Provide the [x, y] coordinate of the cell's center where the given text is located.  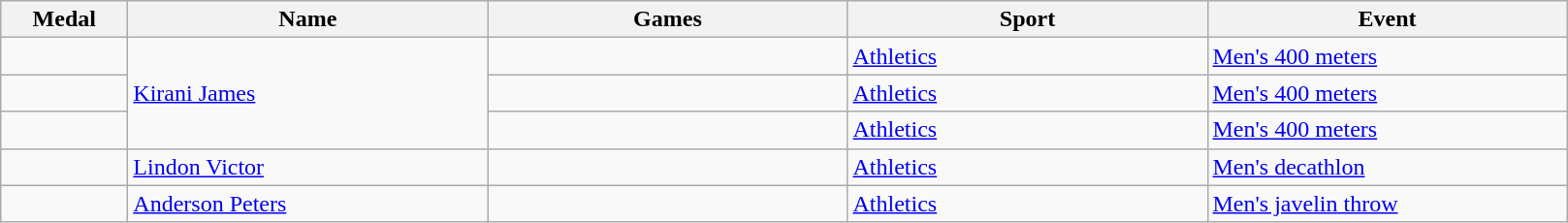
Event [1387, 19]
Men's javelin throw [1387, 204]
Men's decathlon [1387, 167]
Anderson Peters [308, 204]
Sport [1028, 19]
Games [667, 19]
Lindon Victor [308, 167]
Name [308, 19]
Kirani James [308, 93]
Medal [64, 19]
